Determine the (x, y) coordinate at the center of the cell enclosing the given text.  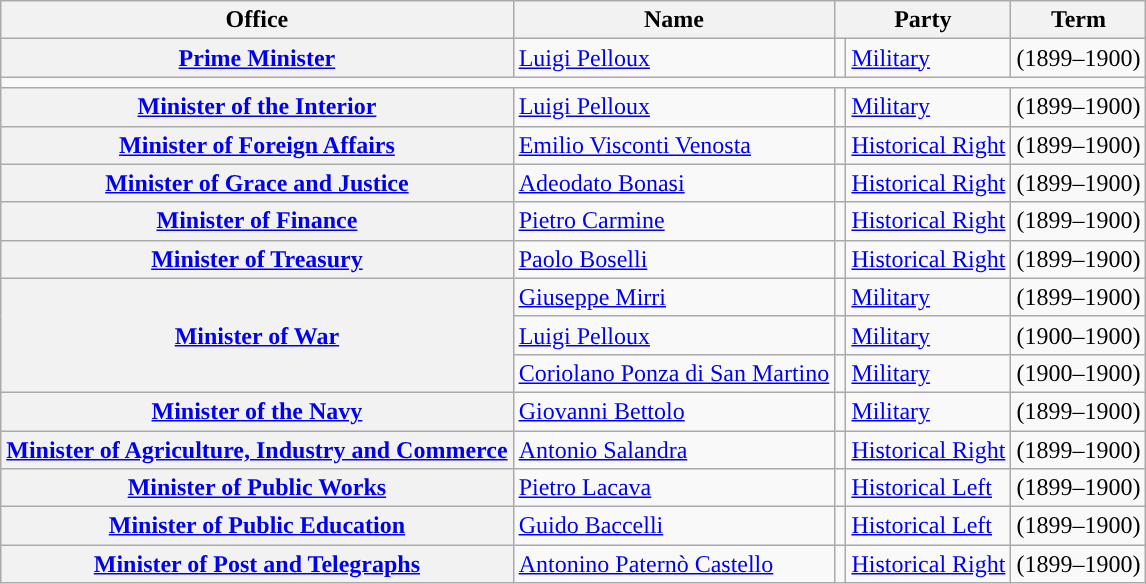
Adeodato Bonasi (674, 183)
Office (257, 20)
Minister of Public Works (257, 488)
Giuseppe Mirri (674, 297)
Name (674, 20)
Minister of Foreign Affairs (257, 145)
Term (1078, 20)
Minister of Post and Telegraphs (257, 564)
Minister of the Navy (257, 411)
Minister of Grace and Justice (257, 183)
Giovanni Bettolo (674, 411)
Minister of Public Education (257, 526)
Minister of Agriculture, Industry and Commerce (257, 449)
Antonio Salandra (674, 449)
Party (923, 20)
Prime Minister (257, 58)
Minister of Finance (257, 221)
Minister of the Interior (257, 107)
Coriolano Ponza di San Martino (674, 373)
Antonino Paternò Castello (674, 564)
Guido Baccelli (674, 526)
Minister of War (257, 335)
Emilio Visconti Venosta (674, 145)
Paolo Boselli (674, 259)
Pietro Carmine (674, 221)
Pietro Lacava (674, 488)
Minister of Treasury (257, 259)
